Capture the cell that displays the provided text and extract its (X, Y) central coordinate. 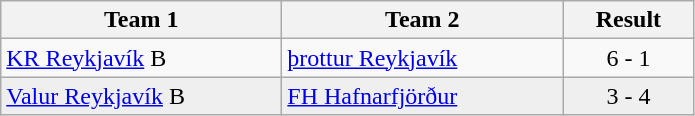
Result (628, 20)
þrottur Reykjavík (422, 58)
KR Reykjavík B (142, 58)
FH Hafnarfjörður (422, 96)
3 - 4 (628, 96)
Team 1 (142, 20)
Valur Reykjavík B (142, 96)
Team 2 (422, 20)
6 - 1 (628, 58)
